Search for the cell housing the specified text and yield its [X, Y] center coordinate. 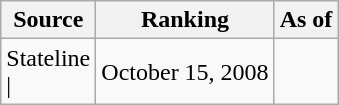
October 15, 2008 [185, 72]
Source [48, 20]
As of [306, 20]
Stateline| [48, 72]
Ranking [185, 20]
